Capture the cell that displays the provided text and extract its [x, y] central coordinate. 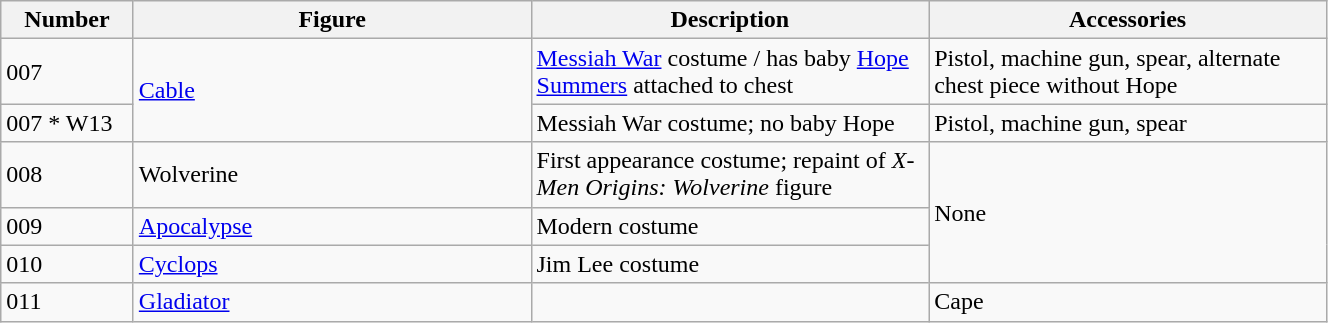
Cape [1128, 302]
Number [68, 20]
Cyclops [332, 264]
Modern costume [730, 226]
007 [68, 72]
Wolverine [332, 174]
First appearance costume; repaint of X-Men Origins: Wolverine figure [730, 174]
None [1128, 212]
Accessories [1128, 20]
Pistol, machine gun, spear [1128, 123]
010 [68, 264]
Messiah War costume / has baby Hope Summers attached to chest [730, 72]
008 [68, 174]
007 * W13 [68, 123]
Apocalypse [332, 226]
Gladiator [332, 302]
Figure [332, 20]
011 [68, 302]
Pistol, machine gun, spear, alternate chest piece without Hope [1128, 72]
Messiah War costume; no baby Hope [730, 123]
Cable [332, 90]
Jim Lee costume [730, 264]
Description [730, 20]
009 [68, 226]
